Locate the cell with the specified text and output its [X, Y] center coordinate. 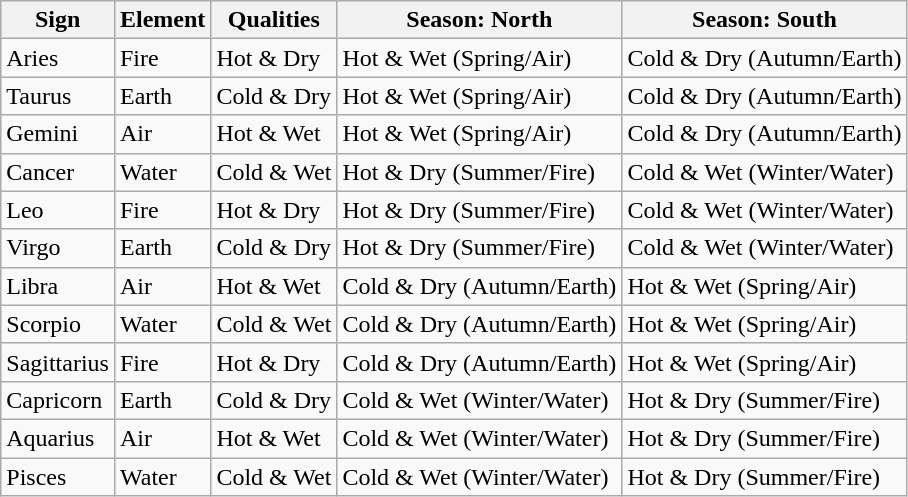
Leo [58, 210]
Pisces [58, 477]
Season: South [764, 20]
Virgo [58, 248]
Season: North [480, 20]
Capricorn [58, 400]
Scorpio [58, 324]
Sagittarius [58, 362]
Aries [58, 58]
Gemini [58, 134]
Qualities [274, 20]
Sign [58, 20]
Libra [58, 286]
Taurus [58, 96]
Aquarius [58, 438]
Element [162, 20]
Cancer [58, 172]
